Extract the (X, Y) coordinate from the center of the cell holding the provided text.  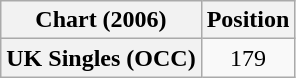
179 (248, 58)
Chart (2006) (101, 20)
Position (248, 20)
UK Singles (OCC) (101, 58)
